Output the [x, y] coordinate of the center of the cell containing the given text.  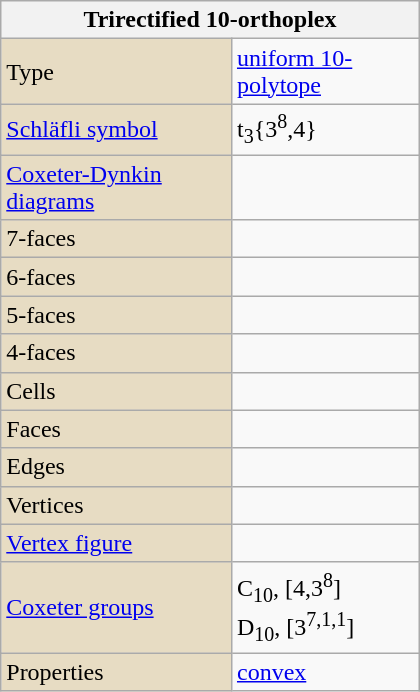
6-faces [116, 277]
Properties [116, 672]
Coxeter-Dynkin diagrams [116, 188]
convex [325, 672]
5-faces [116, 315]
C10, [4,38]D10, [37,1,1] [325, 608]
Trirectified 10-orthoplex [210, 20]
t3{38,4} [325, 130]
Vertex figure [116, 543]
uniform 10-polytope [325, 72]
7-faces [116, 239]
Type [116, 72]
Vertices [116, 505]
Coxeter groups [116, 608]
Cells [116, 391]
4-faces [116, 353]
Faces [116, 429]
Edges [116, 467]
Schläfli symbol [116, 130]
